Capture the cell that displays the provided text and extract its (X, Y) central coordinate. 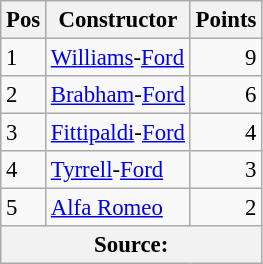
Fittipaldi-Ford (118, 133)
6 (226, 95)
Pos (24, 20)
Brabham-Ford (118, 95)
Alfa Romeo (118, 208)
Source: (132, 245)
1 (24, 58)
Williams-Ford (118, 58)
Tyrrell-Ford (118, 170)
Constructor (118, 20)
9 (226, 58)
Points (226, 20)
5 (24, 208)
